Determine the [x, y] coordinate at the center of the cell enclosing the given text.  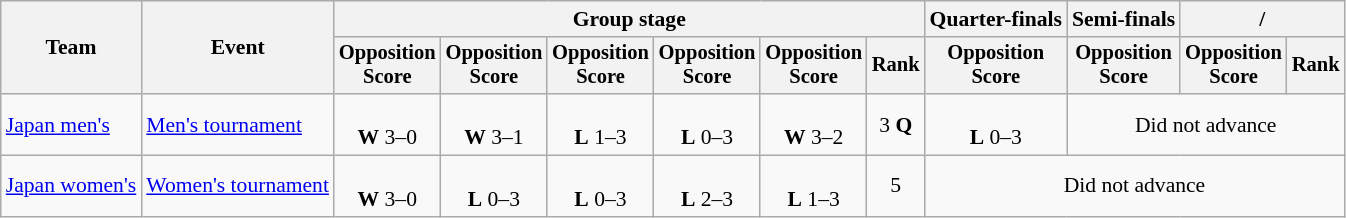
W 3–1 [494, 124]
L 2–3 [708, 186]
Event [238, 48]
Semi-finals [1124, 19]
3 Q [896, 124]
Japan women's [72, 186]
Group stage [630, 19]
W 3–2 [814, 124]
/ [1262, 19]
Japan men's [72, 124]
Quarter-finals [996, 19]
Men's tournament [238, 124]
Team [72, 48]
Women's tournament [238, 186]
5 [896, 186]
